Find where the given text appears and provide that cell's center as [x, y] coordinate. 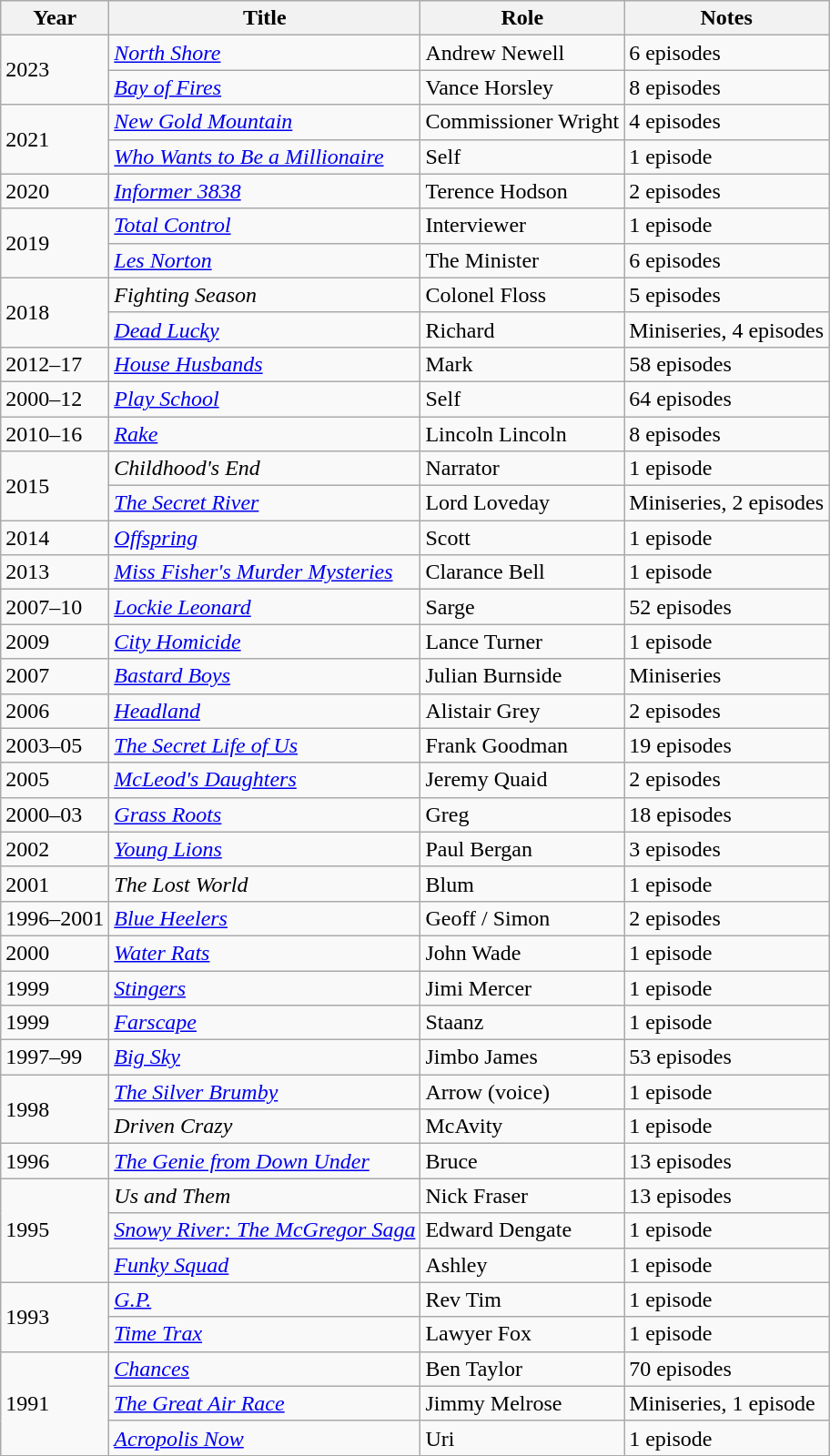
2013 [55, 572]
Lord Loveday [522, 503]
2018 [55, 312]
Vance Horsley [522, 87]
19 episodes [726, 745]
Greg [522, 814]
2000–12 [55, 399]
Narrator [522, 469]
Miss Fisher's Murder Mysteries [265, 572]
Lance Turner [522, 642]
Jimbo James [522, 1057]
The Lost World [265, 884]
Informer 3838 [265, 191]
Stingers [265, 987]
2020 [55, 191]
Acropolis Now [265, 1438]
Jeremy Quaid [522, 780]
Who Wants to Be a Millionaire [265, 157]
Alistair Grey [522, 711]
2000 [55, 953]
Bay of Fires [265, 87]
Interviewer [522, 226]
The Genie from Down Under [265, 1161]
Andrew Newell [522, 53]
New Gold Mountain [265, 122]
Young Lions [265, 849]
Scott [522, 538]
Terence Hodson [522, 191]
Jimmy Melrose [522, 1403]
2003–05 [55, 745]
2007–10 [55, 607]
Miniseries, 1 episode [726, 1403]
Blue Heelers [265, 918]
Paul Bergan [522, 849]
52 episodes [726, 607]
Clarance Bell [522, 572]
Us and Them [265, 1196]
Miniseries, 4 episodes [726, 329]
2015 [55, 486]
Big Sky [265, 1057]
1995 [55, 1230]
Play School [265, 399]
The Silver Brumby [265, 1092]
5 episodes [726, 295]
Notes [726, 18]
The Great Air Race [265, 1403]
Uri [522, 1438]
Ben Taylor [522, 1369]
Farscape [265, 1023]
2014 [55, 538]
Chances [265, 1369]
Lincoln Lincoln [522, 434]
1996 [55, 1161]
North Shore [265, 53]
Fighting Season [265, 295]
2010–16 [55, 434]
53 episodes [726, 1057]
2005 [55, 780]
18 episodes [726, 814]
Richard [522, 329]
1997–99 [55, 1057]
Lawyer Fox [522, 1334]
Headland [265, 711]
2007 [55, 676]
2009 [55, 642]
Total Control [265, 226]
1993 [55, 1317]
Les Norton [265, 260]
G.P. [265, 1299]
64 episodes [726, 399]
Arrow (voice) [522, 1092]
Dead Lucky [265, 329]
McAvity [522, 1127]
Bruce [522, 1161]
The Secret River [265, 503]
Childhood's End [265, 469]
Rake [265, 434]
Role [522, 18]
Nick Fraser [522, 1196]
1991 [55, 1403]
Title [265, 18]
Mark [522, 364]
House Husbands [265, 364]
2019 [55, 243]
2006 [55, 711]
Driven Crazy [265, 1127]
4 episodes [726, 122]
Miniseries [726, 676]
Water Rats [265, 953]
Offspring [265, 538]
Bastard Boys [265, 676]
58 episodes [726, 364]
Ashley [522, 1265]
Jimi Mercer [522, 987]
3 episodes [726, 849]
2012–17 [55, 364]
70 episodes [726, 1369]
Geoff / Simon [522, 918]
City Homicide [265, 642]
Funky Squad [265, 1265]
Edward Dengate [522, 1230]
Year [55, 18]
Frank Goodman [522, 745]
Miniseries, 2 episodes [726, 503]
Rev Tim [522, 1299]
Julian Burnside [522, 676]
Snowy River: The McGregor Saga [265, 1230]
Blum [522, 884]
Colonel Floss [522, 295]
2002 [55, 849]
John Wade [522, 953]
1996–2001 [55, 918]
Sarge [522, 607]
Grass Roots [265, 814]
2001 [55, 884]
2023 [55, 70]
2000–03 [55, 814]
McLeod's Daughters [265, 780]
Lockie Leonard [265, 607]
Staanz [522, 1023]
1998 [55, 1109]
The Secret Life of Us [265, 745]
The Minister [522, 260]
Commissioner Wright [522, 122]
Time Trax [265, 1334]
2021 [55, 139]
